Detect which cell encompasses the target text, then output its [x, y] center coordinate. 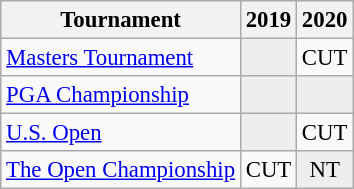
U.S. Open [121, 133]
NT [325, 170]
Tournament [121, 20]
2020 [325, 20]
2019 [268, 20]
The Open Championship [121, 170]
PGA Championship [121, 95]
Masters Tournament [121, 58]
